Extract the (X, Y) coordinate from the center of the cell holding the provided text.  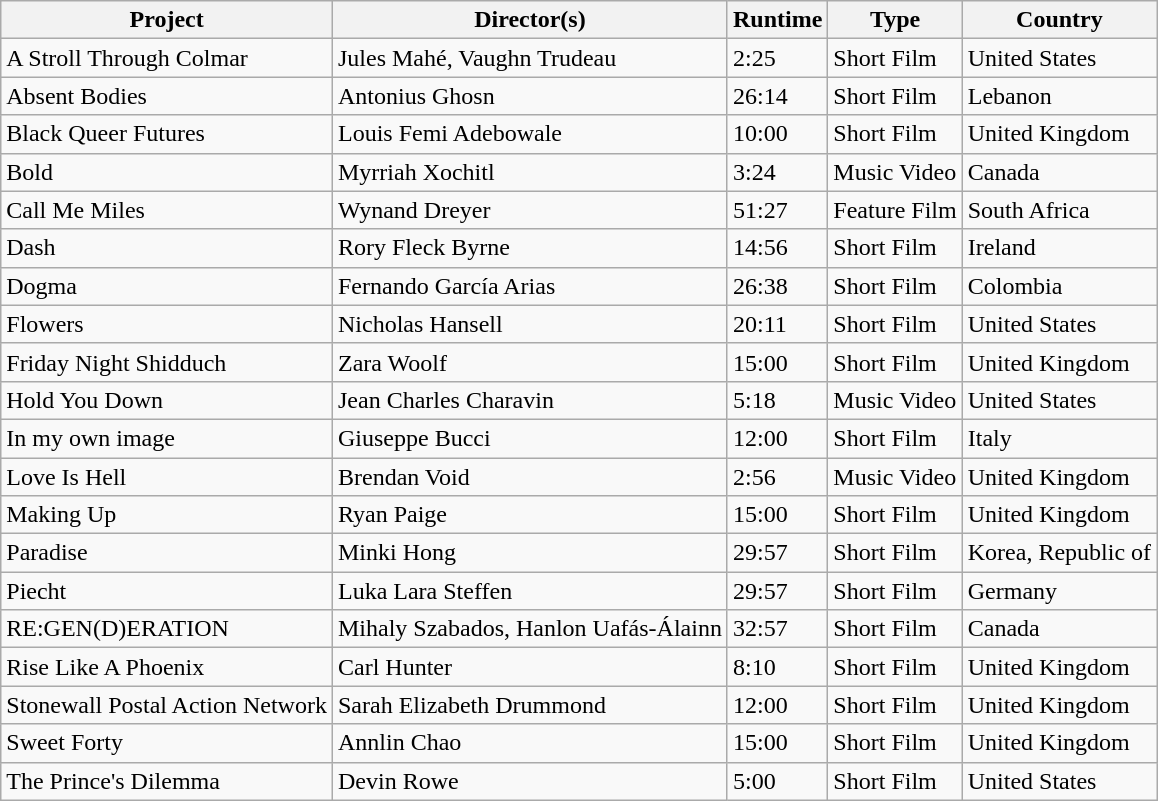
A Stroll Through Colmar (167, 58)
Flowers (167, 324)
Germany (1059, 591)
Giuseppe Bucci (530, 438)
Love Is Hell (167, 477)
Making Up (167, 515)
Luka Lara Steffen (530, 591)
Stonewall Postal Action Network (167, 705)
Hold You Down (167, 400)
Brendan Void (530, 477)
Runtime (777, 20)
8:10 (777, 667)
32:57 (777, 629)
14:56 (777, 248)
Devin Rowe (530, 781)
Country (1059, 20)
20:11 (777, 324)
The Prince's Dilemma (167, 781)
26:14 (777, 96)
Jules Mahé, Vaughn Trudeau (530, 58)
Black Queer Futures (167, 134)
South Africa (1059, 210)
Fernando García Arias (530, 286)
Myrriah Xochitl (530, 172)
Annlin Chao (530, 743)
Bold (167, 172)
Call Me Miles (167, 210)
51:27 (777, 210)
Absent Bodies (167, 96)
Rise Like A Phoenix (167, 667)
2:56 (777, 477)
5:18 (777, 400)
Dash (167, 248)
3:24 (777, 172)
2:25 (777, 58)
Mihaly Szabados, Hanlon Uafás-Álainn (530, 629)
Antonius Ghosn (530, 96)
Feature Film (895, 210)
26:38 (777, 286)
Director(s) (530, 20)
5:00 (777, 781)
Dogma (167, 286)
Jean Charles Charavin (530, 400)
Piecht (167, 591)
Colombia (1059, 286)
Lebanon (1059, 96)
Ireland (1059, 248)
Louis Femi Adebowale (530, 134)
Project (167, 20)
Carl Hunter (530, 667)
RE:GEN(D)ERATION (167, 629)
Paradise (167, 553)
Zara Woolf (530, 362)
Wynand Dreyer (530, 210)
Type (895, 20)
Rory Fleck Byrne (530, 248)
Friday Night Shidduch (167, 362)
Sweet Forty (167, 743)
10:00 (777, 134)
Ryan Paige (530, 515)
Minki Hong (530, 553)
Sarah Elizabeth Drummond (530, 705)
Korea, Republic of (1059, 553)
Italy (1059, 438)
Nicholas Hansell (530, 324)
In my own image (167, 438)
